Capture the cell that displays the provided text and extract its (X, Y) central coordinate. 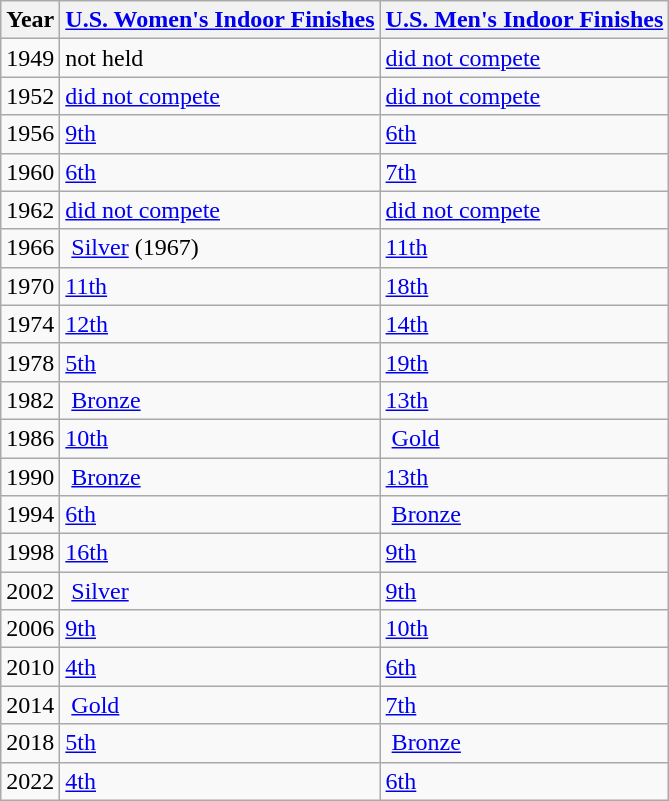
1949 (30, 58)
14th (524, 324)
18th (524, 286)
U.S. Women's Indoor Finishes (220, 20)
1966 (30, 248)
Year (30, 20)
1994 (30, 515)
2018 (30, 743)
1956 (30, 134)
1960 (30, 172)
1982 (30, 400)
2010 (30, 667)
1970 (30, 286)
2002 (30, 591)
1978 (30, 362)
1974 (30, 324)
not held (220, 58)
Silver (220, 591)
2014 (30, 705)
1998 (30, 553)
Silver (1967) (220, 248)
16th (220, 553)
2022 (30, 781)
1952 (30, 96)
1990 (30, 477)
12th (220, 324)
19th (524, 362)
1962 (30, 210)
2006 (30, 629)
1986 (30, 438)
U.S. Men's Indoor Finishes (524, 20)
